Identify which cell holds the provided text, then report its (x, y) central coordinate. 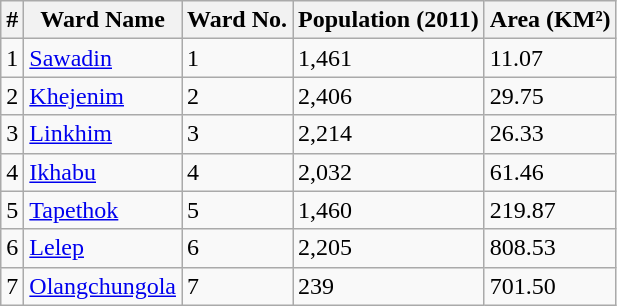
Population (2011) (389, 20)
Area (KM²) (550, 20)
# (12, 20)
239 (389, 286)
Ward Name (103, 20)
Sawadin (103, 58)
2,406 (389, 96)
Lelep (103, 248)
1,460 (389, 210)
Khejenim (103, 96)
Olangchungola (103, 286)
11.07 (550, 58)
2,205 (389, 248)
219.87 (550, 210)
701.50 (550, 286)
Ikhabu (103, 172)
2,032 (389, 172)
26.33 (550, 134)
Tapethok (103, 210)
29.75 (550, 96)
808.53 (550, 248)
Ward No. (238, 20)
2,214 (389, 134)
Linkhim (103, 134)
61.46 (550, 172)
1,461 (389, 58)
